Return the (x, y) coordinate for the center point of the cell that contains the specified text.  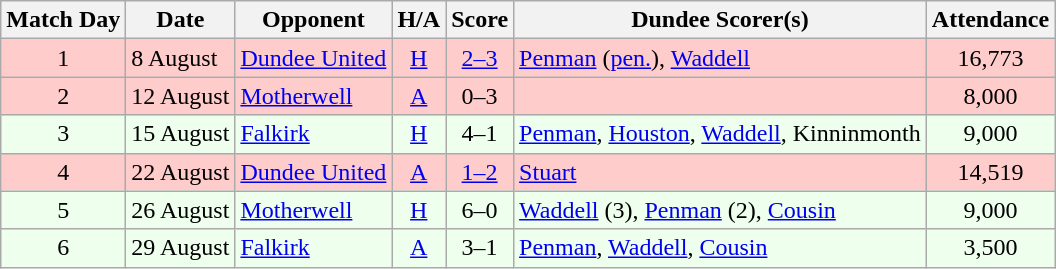
Penman (pen.), Waddell (720, 58)
6 (64, 248)
Penman, Houston, Waddell, Kinninmonth (720, 134)
Attendance (990, 20)
12 August (180, 96)
Stuart (720, 172)
3,500 (990, 248)
Penman, Waddell, Cousin (720, 248)
8 August (180, 58)
Opponent (314, 20)
26 August (180, 210)
5 (64, 210)
2–3 (480, 58)
1 (64, 58)
1–2 (480, 172)
3 (64, 134)
14,519 (990, 172)
H/A (419, 20)
4–1 (480, 134)
3–1 (480, 248)
Dundee Scorer(s) (720, 20)
29 August (180, 248)
Score (480, 20)
Waddell (3), Penman (2), Cousin (720, 210)
15 August (180, 134)
16,773 (990, 58)
Match Day (64, 20)
22 August (180, 172)
Date (180, 20)
0–3 (480, 96)
4 (64, 172)
6–0 (480, 210)
2 (64, 96)
8,000 (990, 96)
